Extract the [X, Y] coordinate from the center of the cell holding the provided text.  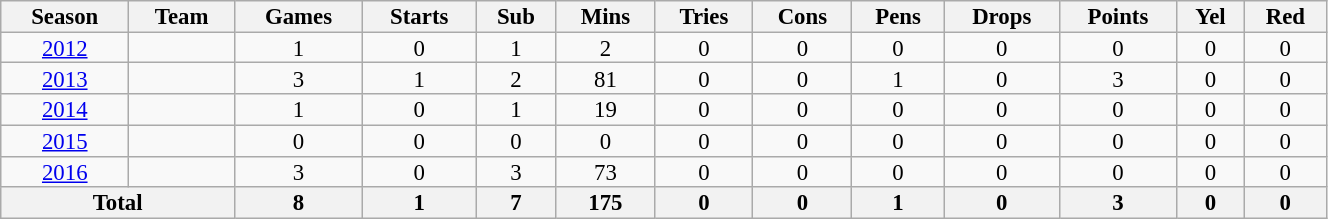
Pens [898, 16]
2014 [65, 110]
Team [182, 16]
Red [1285, 16]
Sub [516, 16]
19 [606, 110]
175 [606, 204]
Tries [704, 16]
8 [299, 204]
2015 [65, 140]
81 [606, 78]
Cons [802, 16]
Drops [1002, 16]
73 [606, 172]
Mins [606, 16]
Yel [1211, 16]
Points [1118, 16]
2013 [65, 78]
2012 [65, 48]
Season [65, 16]
Total [118, 204]
7 [516, 204]
2016 [65, 172]
Games [299, 16]
Starts [420, 16]
